Search for the cell housing the specified text and yield its [x, y] center coordinate. 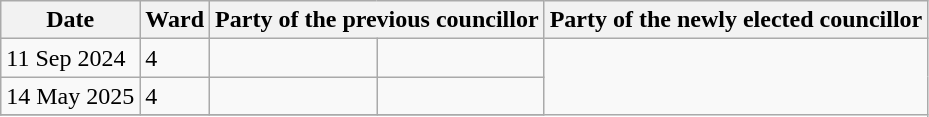
Party of the newly elected councillor [736, 20]
11 Sep 2024 [70, 58]
Date [70, 20]
14 May 2025 [70, 96]
Party of the previous councillor [378, 20]
Ward [175, 20]
